Return the [X, Y] coordinate for the center point of the cell that contains the specified text.  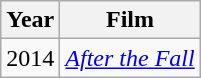
Film [130, 20]
2014 [30, 58]
Year [30, 20]
After the Fall [130, 58]
